Pinpoint the cell where the given text exists, returning its [x, y] midpoint coordinate. 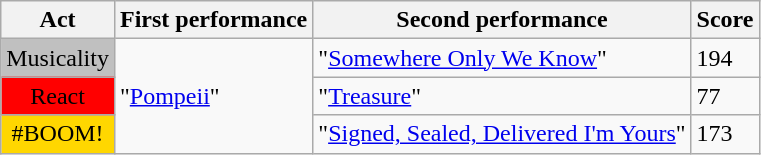
"Treasure" [502, 96]
194 [725, 58]
"Pompeii" [213, 96]
77 [725, 96]
173 [725, 134]
"Signed, Sealed, Delivered I'm Yours" [502, 134]
First performance [213, 20]
Score [725, 20]
Second performance [502, 20]
React [58, 96]
Musicality [58, 58]
#BOOM! [58, 134]
Act [58, 20]
"Somewhere Only We Know" [502, 58]
